For the text-containing cell, return its midpoint in [X, Y] coordinate format. 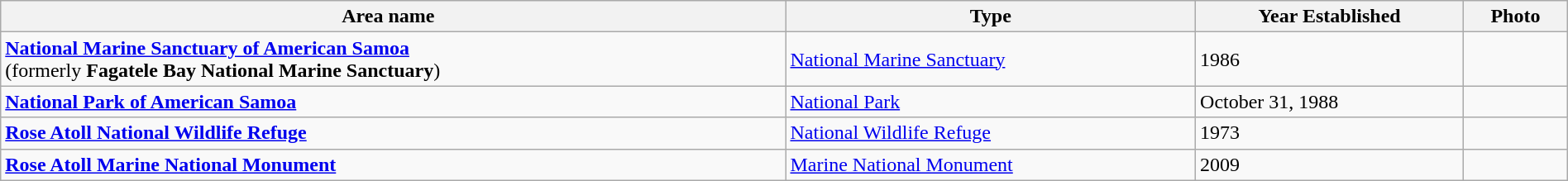
October 31, 1988 [1330, 102]
1986 [1330, 60]
2009 [1330, 164]
Rose Atoll National Wildlife Refuge [394, 133]
National Park [991, 102]
Marine National Monument [991, 164]
Rose Atoll Marine National Monument [394, 164]
Type [991, 17]
Year Established [1330, 17]
Area name [394, 17]
National Marine Sanctuary of American Samoa(formerly Fagatele Bay National Marine Sanctuary) [394, 60]
Photo [1516, 17]
National Park of American Samoa [394, 102]
National Marine Sanctuary [991, 60]
National Wildlife Refuge [991, 133]
1973 [1330, 133]
